Locate the cell with the specified text and output its (x, y) center coordinate. 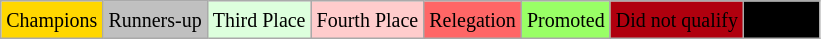
Did not qualify (676, 20)
Runners-up (155, 20)
Fourth Place (368, 20)
Relegation (473, 20)
not held (781, 20)
Champions (52, 20)
Promoted (566, 20)
Third Place (259, 20)
